Search for the cell housing the specified text and yield its (x, y) center coordinate. 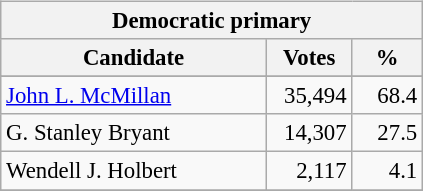
Candidate (134, 58)
Democratic primary (212, 21)
G. Stanley Bryant (134, 133)
% (388, 58)
Votes (309, 58)
4.1 (388, 171)
27.5 (388, 133)
68.4 (388, 96)
14,307 (309, 133)
2,117 (309, 171)
35,494 (309, 96)
John L. McMillan (134, 96)
Wendell J. Holbert (134, 171)
